Scan for the cell matching the given text and deliver its [x, y] coordinate at center. 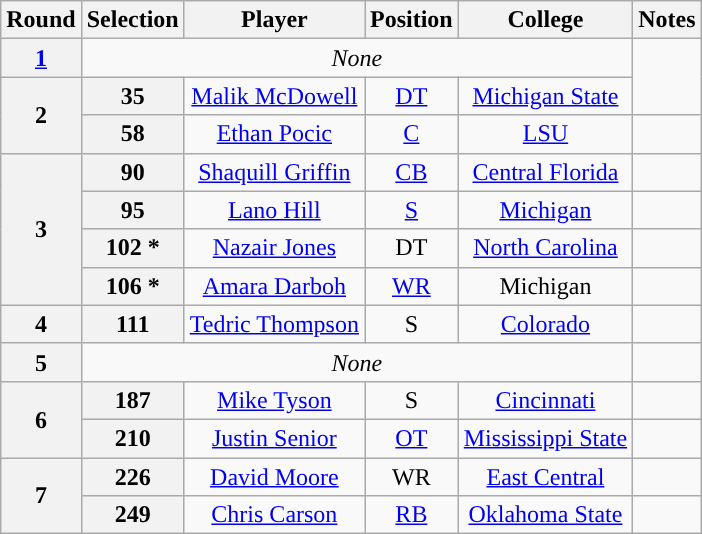
249 [132, 515]
Michigan State [545, 96]
Mike Tyson [274, 400]
Position [411, 20]
Cincinnati [545, 400]
OT [411, 438]
35 [132, 96]
North Carolina [545, 248]
C [411, 134]
Nazair Jones [274, 248]
58 [132, 134]
3 [41, 229]
90 [132, 172]
106 * [132, 286]
Tedric Thompson [274, 324]
4 [41, 324]
2 [41, 115]
College [545, 20]
Round [41, 20]
CB [411, 172]
Player [274, 20]
1 [41, 58]
Mississippi State [545, 438]
David Moore [274, 477]
Notes [667, 20]
Shaquill Griffin [274, 172]
RB [411, 515]
Lano Hill [274, 210]
111 [132, 324]
Malik McDowell [274, 96]
East Central [545, 477]
Selection [132, 20]
LSU [545, 134]
6 [41, 419]
Chris Carson [274, 515]
210 [132, 438]
7 [41, 496]
Colorado [545, 324]
5 [41, 362]
95 [132, 210]
Justin Senior [274, 438]
226 [132, 477]
Ethan Pocic [274, 134]
102 * [132, 248]
Central Florida [545, 172]
Amara Darboh [274, 286]
Oklahoma State [545, 515]
187 [132, 400]
